Find where the given text appears and provide that cell's center as (X, Y) coordinate. 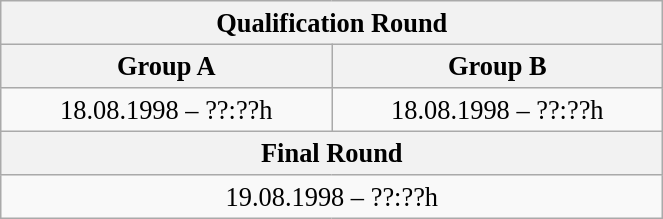
Qualification Round (332, 22)
Final Round (332, 153)
Group B (498, 66)
19.08.1998 – ??:??h (332, 197)
Group A (166, 66)
